Search for the cell housing the specified text and yield its [x, y] center coordinate. 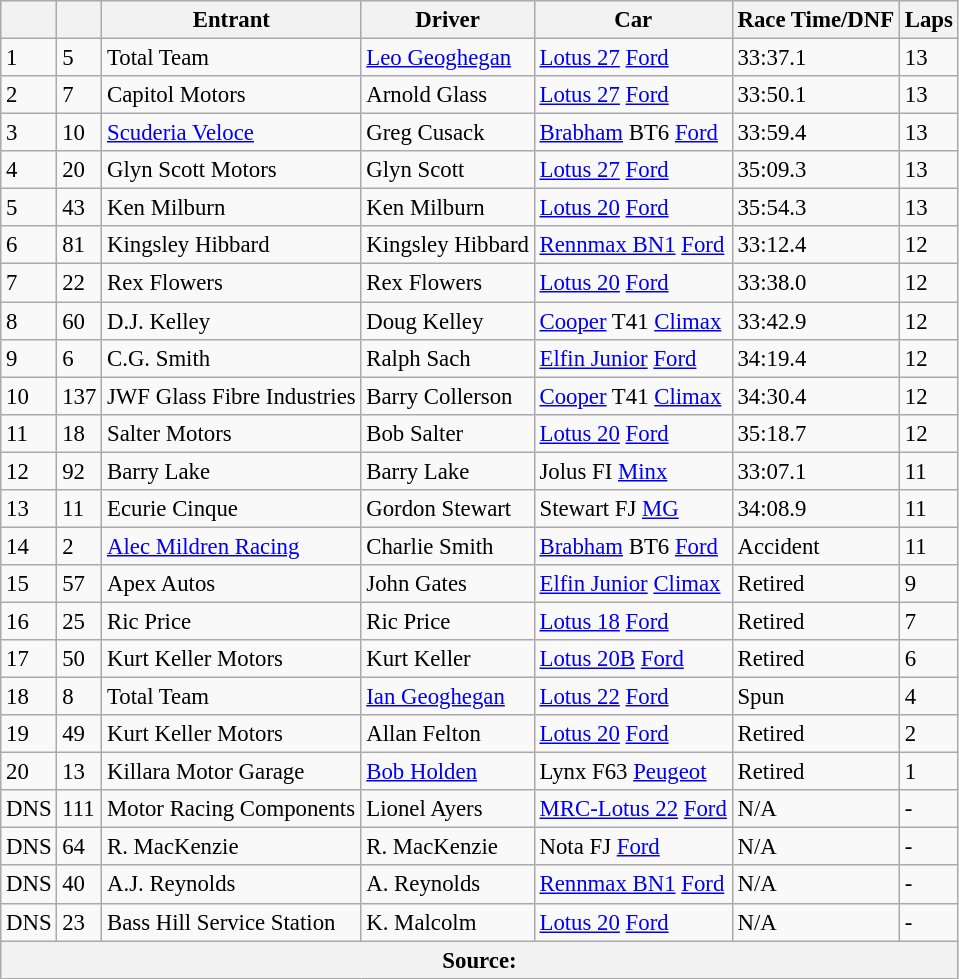
43 [80, 208]
Kurt Keller [448, 659]
49 [80, 734]
Lotus 20B Ford [633, 659]
Spun [816, 697]
Source: [480, 960]
Bob Salter [448, 433]
3 [29, 133]
34:08.9 [816, 509]
33:12.4 [816, 245]
35:18.7 [816, 433]
Car [633, 20]
Nota FJ Ford [633, 847]
Elfin Junior Climax [633, 584]
33:37.1 [816, 58]
17 [29, 659]
Alec Mildren Racing [232, 546]
Charlie Smith [448, 546]
25 [80, 621]
Leo Geoghegan [448, 58]
Ecurie Cinque [232, 509]
92 [80, 471]
Glyn Scott Motors [232, 170]
Jolus FI Minx [633, 471]
Greg Cusack [448, 133]
A. Reynolds [448, 885]
Race Time/DNF [816, 20]
JWF Glass Fibre Industries [232, 396]
34:30.4 [816, 396]
137 [80, 396]
50 [80, 659]
Lotus 22 Ford [633, 697]
Driver [448, 20]
35:54.3 [816, 208]
Laps [928, 20]
57 [80, 584]
Lotus 18 Ford [633, 621]
19 [29, 734]
33:07.1 [816, 471]
Bob Holden [448, 772]
Glyn Scott [448, 170]
Salter Motors [232, 433]
Motor Racing Components [232, 809]
John Gates [448, 584]
Allan Felton [448, 734]
Bass Hill Service Station [232, 922]
Ralph Sach [448, 358]
Capitol Motors [232, 95]
MRC-Lotus 22 Ford [633, 809]
Doug Kelley [448, 321]
81 [80, 245]
Stewart FJ MG [633, 509]
33:38.0 [816, 283]
14 [29, 546]
Ian Geoghegan [448, 697]
Apex Autos [232, 584]
Lynx F63 Peugeot [633, 772]
34:19.4 [816, 358]
33:50.1 [816, 95]
33:42.9 [816, 321]
111 [80, 809]
A.J. Reynolds [232, 885]
Arnold Glass [448, 95]
15 [29, 584]
Killara Motor Garage [232, 772]
33:59.4 [816, 133]
C.G. Smith [232, 358]
22 [80, 283]
Entrant [232, 20]
D.J. Kelley [232, 321]
Scuderia Veloce [232, 133]
Lionel Ayers [448, 809]
Accident [816, 546]
40 [80, 885]
Barry Collerson [448, 396]
Elfin Junior Ford [633, 358]
K. Malcolm [448, 922]
64 [80, 847]
35:09.3 [816, 170]
16 [29, 621]
60 [80, 321]
23 [80, 922]
Gordon Stewart [448, 509]
